Extract the (x, y) coordinate from the center of the cell holding the provided text.  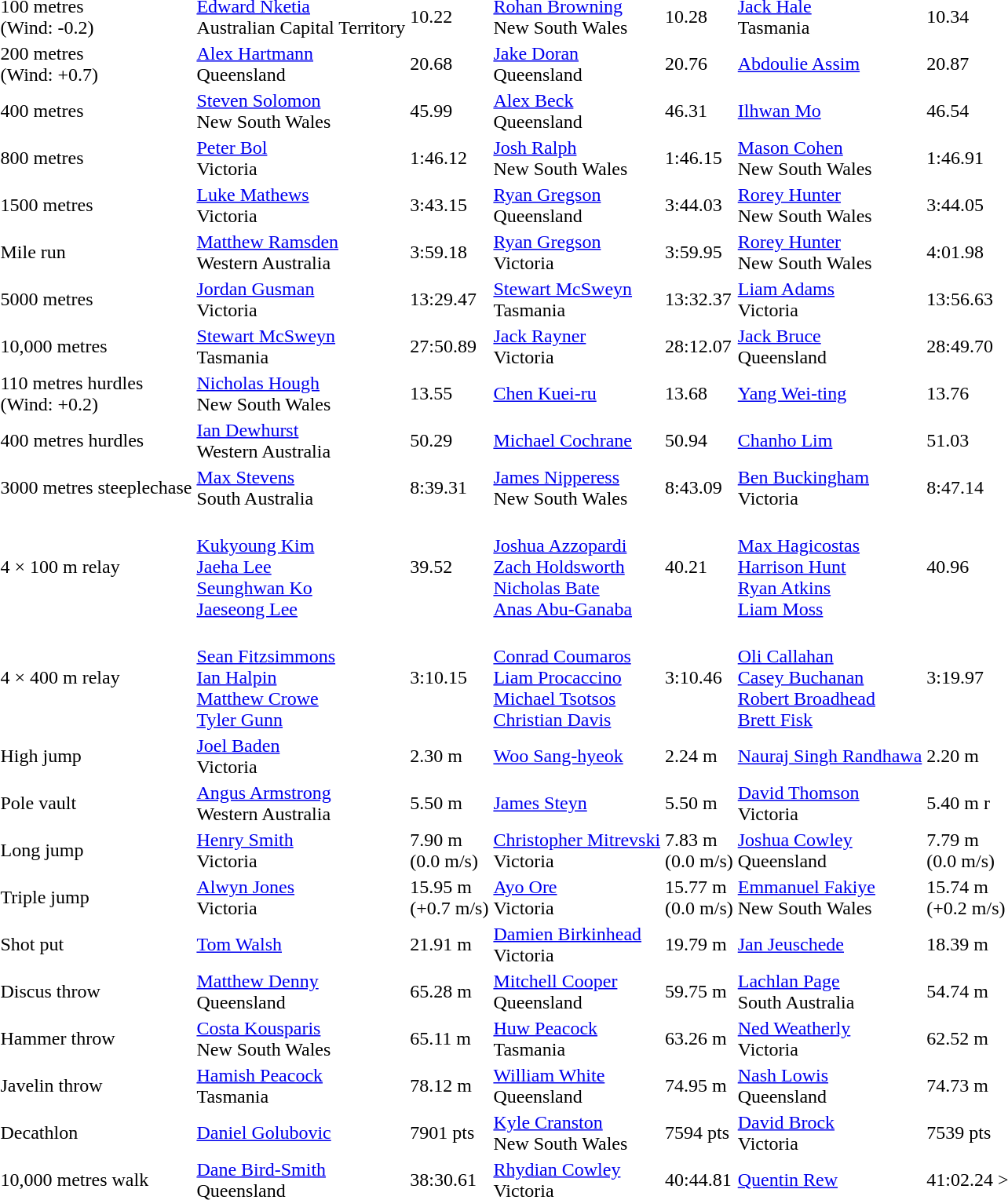
1:46.15 (699, 159)
2.24 m (699, 757)
William WhiteQueensland (577, 1086)
13.68 (699, 394)
7.90 m(0.0 m/s) (449, 851)
Alex HartmannQueensland (301, 64)
Mitchell CooperQueensland (577, 992)
Sean FitzsimmonsIan HalpinMatthew CroweTyler Gunn (301, 677)
78.12 m (449, 1086)
50.29 (449, 441)
Jake DoranQueensland (577, 64)
1:46.12 (449, 159)
28:12.07 (699, 347)
Jan Jeuschede (830, 945)
James NipperessNew South Wales (577, 488)
Josh RalphNew South Wales (577, 159)
63.26 m (699, 1039)
Ryan GregsonVictoria (577, 253)
8:39.31 (449, 488)
7.83 m(0.0 m/s) (699, 851)
3:10.15 (449, 677)
Chanho Lim (830, 441)
74.95 m (699, 1086)
Nicholas HoughNew South Wales (301, 394)
Jack RaynerVictoria (577, 347)
3:59.95 (699, 253)
65.11 m (449, 1039)
Luke MathewsVictoria (301, 206)
Yang Wei-ting (830, 394)
Steven SolomonNew South Wales (301, 111)
Joel BadenVictoria (301, 757)
3:44.03 (699, 206)
Emmanuel FakiyeNew South Wales (830, 898)
13:32.37 (699, 300)
3:43.15 (449, 206)
Nauraj Singh Randhawa (830, 757)
65.28 m (449, 992)
19.79 m (699, 945)
Liam AdamsVictoria (830, 300)
Conrad CoumarosLiam ProcaccinoMichael TsotsosChristian Davis (577, 677)
Henry SmithVictoria (301, 851)
Ned WeatherlyVictoria (830, 1039)
7594 pts (699, 1133)
59.75 m (699, 992)
Christopher MitrevskiVictoria (577, 851)
Alwyn JonesVictoria (301, 898)
Max HagicostasHarrison HuntRyan AtkinsLiam Moss (830, 567)
20.68 (449, 64)
2.30 m (449, 757)
Michael Cochrane (577, 441)
Max StevensSouth Australia (301, 488)
Huw PeacockTasmania (577, 1039)
Matthew RamsdenWestern Australia (301, 253)
15.95 m (+0.7 m/s) (449, 898)
Chen Kuei-ru (577, 394)
13.55 (449, 394)
Abdoulie Assim (830, 64)
Lachlan PageSouth Australia (830, 992)
21.91 m (449, 945)
Ilhwan Mo (830, 111)
Nash LowisQueensland (830, 1086)
39.52 (449, 567)
Peter BolVictoria (301, 159)
Hamish PeacockTasmania (301, 1086)
David BrockVictoria (830, 1133)
40.21 (699, 567)
Joshua AzzopardiZach HoldsworthNicholas BateAnas Abu-Ganaba (577, 567)
Jordan GusmanVictoria (301, 300)
15.77 m(0.0 m/s) (699, 898)
Ian DewhurstWestern Australia (301, 441)
45.99 (449, 111)
7901 pts (449, 1133)
13:29.47 (449, 300)
Angus ArmstrongWestern Australia (301, 804)
Damien BirkinheadVictoria (577, 945)
David ThomsonVictoria (830, 804)
Matthew DennyQueensland (301, 992)
8:43.09 (699, 488)
Kukyoung KimJaeha LeeSeunghwan KoJaeseong Lee (301, 567)
Costa KousparisNew South Wales (301, 1039)
Daniel Golubovic (301, 1133)
Ayo OreVictoria (577, 898)
Oli CallahanCasey BuchananRobert BroadheadBrett Fisk (830, 677)
20.76 (699, 64)
50.94 (699, 441)
Ben BuckinghamVictoria (830, 488)
46.31 (699, 111)
James Steyn (577, 804)
Joshua CowleyQueensland (830, 851)
3:59.18 (449, 253)
Jack BruceQueensland (830, 347)
Tom Walsh (301, 945)
Alex BeckQueensland (577, 111)
Woo Sang-hyeok (577, 757)
Kyle CranstonNew South Wales (577, 1133)
Mason CohenNew South Wales (830, 159)
27:50.89 (449, 347)
3:10.46 (699, 677)
Ryan GregsonQueensland (577, 206)
